Return the (x, y) coordinate for the center point of the cell that contains the specified text.  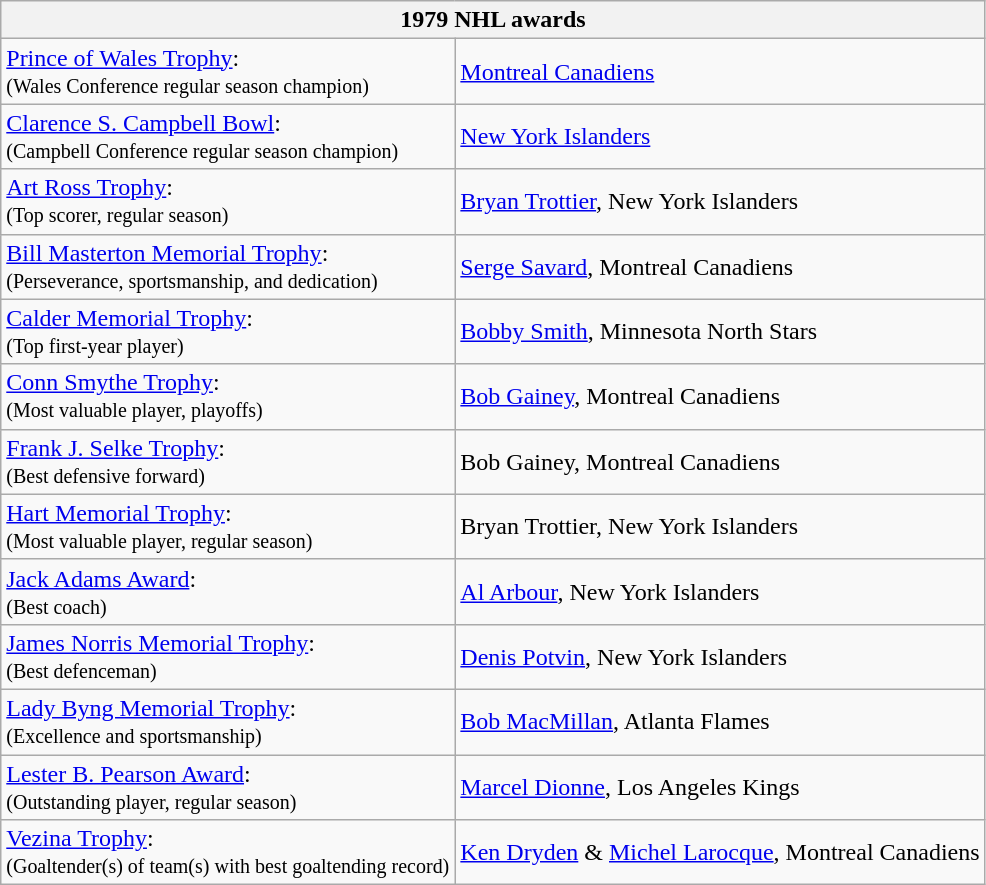
Vezina Trophy:(Goaltender(s) of team(s) with best goaltending record) (228, 852)
Art Ross Trophy:(Top scorer, regular season) (228, 202)
James Norris Memorial Trophy:(Best defenceman) (228, 656)
Bobby Smith, Minnesota North Stars (720, 332)
Prince of Wales Trophy:(Wales Conference regular season champion) (228, 72)
Lady Byng Memorial Trophy:(Excellence and sportsmanship) (228, 722)
Clarence S. Campbell Bowl:(Campbell Conference regular season champion) (228, 136)
Hart Memorial Trophy:(Most valuable player, regular season) (228, 526)
Bob MacMillan, Atlanta Flames (720, 722)
Ken Dryden & Michel Larocque, Montreal Canadiens (720, 852)
Jack Adams Award:(Best coach) (228, 592)
1979 NHL awards (493, 20)
Montreal Canadiens (720, 72)
Al Arbour, New York Islanders (720, 592)
Calder Memorial Trophy:(Top first-year player) (228, 332)
Serge Savard, Montreal Canadiens (720, 266)
Bill Masterton Memorial Trophy:(Perseverance, sportsmanship, and dedication) (228, 266)
New York Islanders (720, 136)
Lester B. Pearson Award:(Outstanding player, regular season) (228, 786)
Denis Potvin, New York Islanders (720, 656)
Frank J. Selke Trophy:(Best defensive forward) (228, 462)
Conn Smythe Trophy:(Most valuable player, playoffs) (228, 396)
Marcel Dionne, Los Angeles Kings (720, 786)
